Locate the cell with the specified text and output its [x, y] center coordinate. 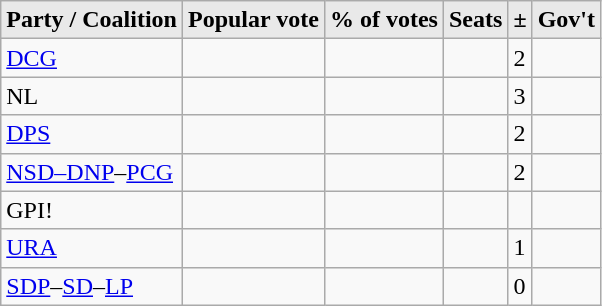
Party / Coalition [92, 20]
Seats [475, 20]
NL [92, 96]
NSD–DNP–PCG [92, 172]
Gov't [566, 20]
0 [520, 286]
DCG [92, 58]
3 [520, 96]
± [520, 20]
SDP–SD–LP [92, 286]
URA [92, 248]
DPS [92, 134]
Popular vote [253, 20]
GPI! [92, 210]
1 [520, 248]
% of votes [384, 20]
